Scan for the cell matching the given text and deliver its (x, y) coordinate at center. 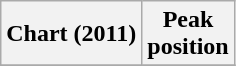
Peak position (188, 34)
Chart (2011) (72, 34)
